Detect which cell encompasses the target text, then output its [x, y] center coordinate. 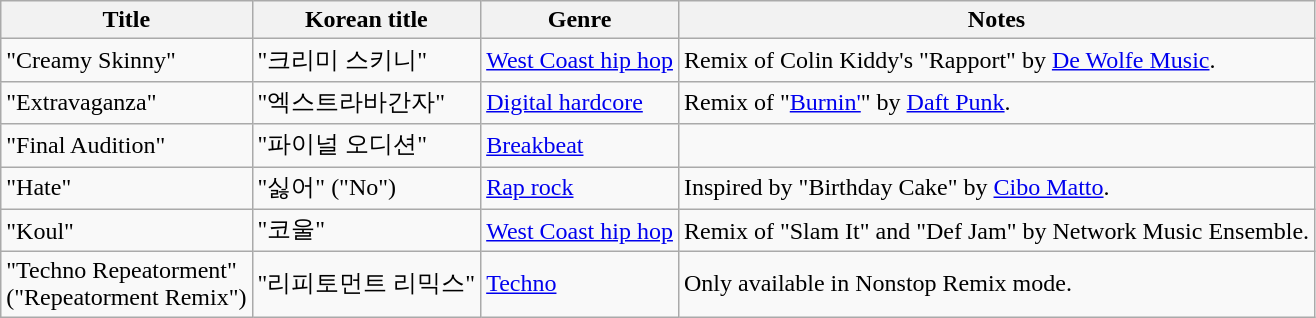
Remix of "Slam It" and "Def Jam" by Network Music Ensemble. [996, 230]
Genre [580, 20]
"Techno Repeatorment"("Repeatorment Remix") [126, 284]
"코울" [366, 230]
"Creamy Skinny" [126, 60]
Korean title [366, 20]
"크리미 스키니" [366, 60]
"Extravaganza" [126, 102]
Rap rock [580, 188]
Digital hardcore [580, 102]
"엑스트라바간자" [366, 102]
Remix of Colin Kiddy's "Rapport" by De Wolfe Music. [996, 60]
"리피토먼트 리믹스" [366, 284]
Techno [580, 284]
"Koul" [126, 230]
Only available in Nonstop Remix mode. [996, 284]
"싫어" ("No") [366, 188]
"Final Audition" [126, 146]
"Hate" [126, 188]
Remix of "Burnin'" by Daft Punk. [996, 102]
"파이널 오디션" [366, 146]
Inspired by "Birthday Cake" by Cibo Matto. [996, 188]
Notes [996, 20]
Breakbeat [580, 146]
Title [126, 20]
